Search for the cell housing the specified text and yield its [x, y] center coordinate. 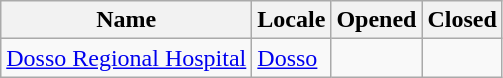
Opened [376, 20]
Closed [462, 20]
Name [126, 20]
Locale [292, 20]
Dosso [292, 58]
Dosso Regional Hospital [126, 58]
